Pinpoint the cell where the given text exists, returning its (x, y) midpoint coordinate. 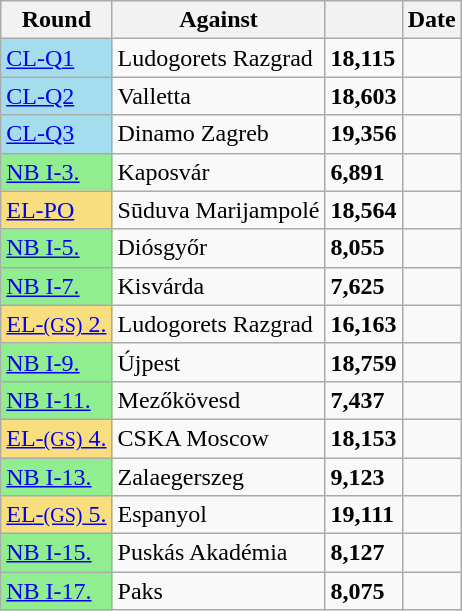
Round (56, 20)
NB I-15. (56, 553)
NB I-3. (56, 172)
NB I-9. (56, 362)
EL-(GS) 5. (56, 515)
EL-(GS) 4. (56, 438)
8,075 (364, 591)
EL-PO (56, 210)
CL-Q2 (56, 96)
NB I-13. (56, 477)
18,603 (364, 96)
NB I-17. (56, 591)
Date (432, 20)
18,759 (364, 362)
19,356 (364, 134)
18,564 (364, 210)
7,625 (364, 286)
Puskás Akadémia (218, 553)
Espanyol (218, 515)
CSKA Moscow (218, 438)
Kisvárda (218, 286)
Diósgyőr (218, 248)
7,437 (364, 400)
18,153 (364, 438)
CL-Q3 (56, 134)
9,123 (364, 477)
Valletta (218, 96)
8,055 (364, 248)
6,891 (364, 172)
NB I-7. (56, 286)
NB I-11. (56, 400)
18,115 (364, 58)
Dinamo Zagreb (218, 134)
Sūduva Marijampolé (218, 210)
Paks (218, 591)
Against (218, 20)
CL-Q1 (56, 58)
16,163 (364, 324)
Mezőkövesd (218, 400)
Újpest (218, 362)
EL-(GS) 2. (56, 324)
Zalaegerszeg (218, 477)
NB I-5. (56, 248)
8,127 (364, 553)
19,111 (364, 515)
Kaposvár (218, 172)
